Locate the cell with the specified text and output its (X, Y) center coordinate. 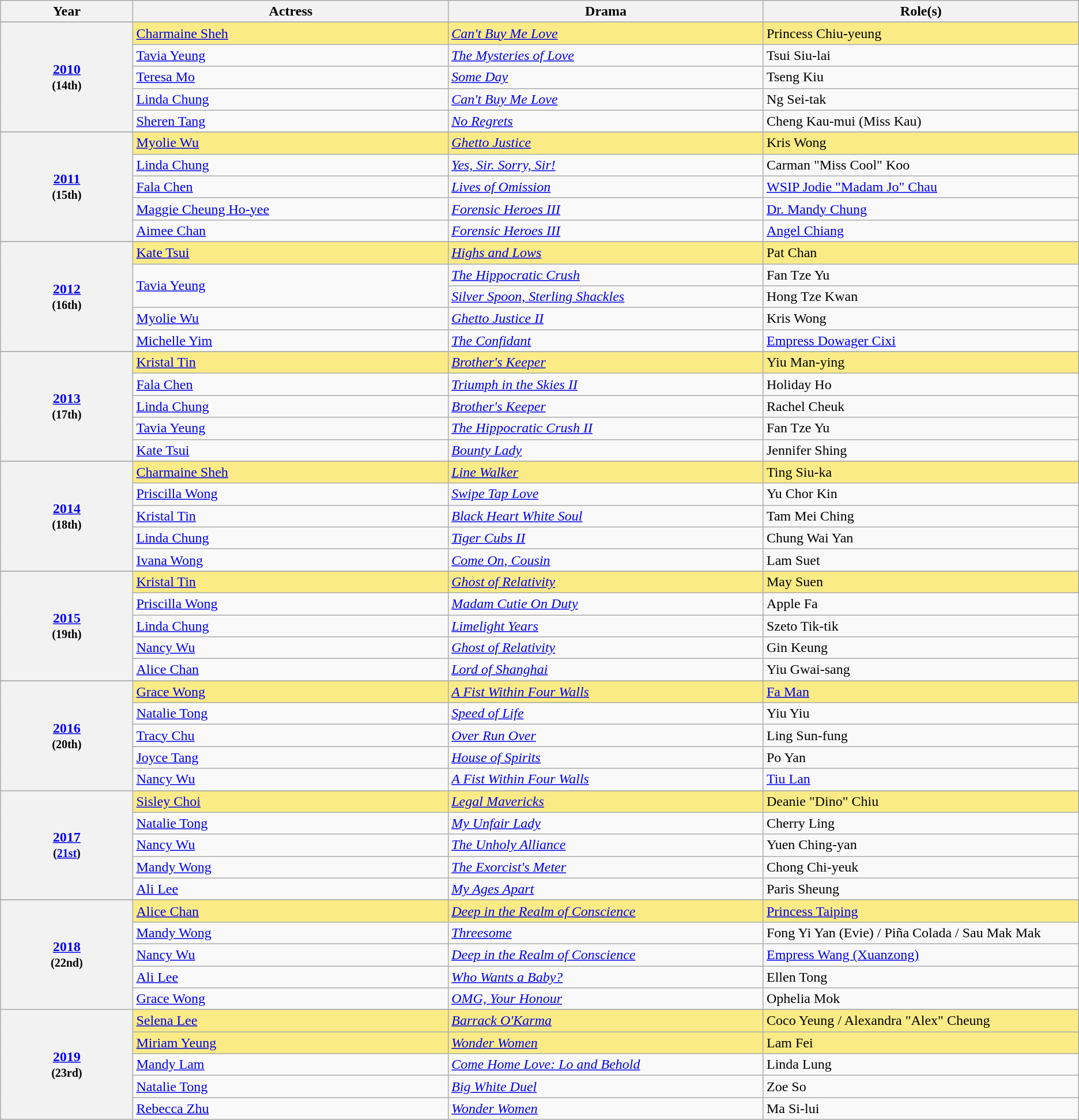
My Unfair Lady (606, 823)
Over Run Over (606, 736)
Ting Siu-ka (921, 472)
Deanie "Dino" Chiu (921, 801)
Selena Lee (290, 1021)
Cheng Kau-mui (Miss Kau) (921, 121)
Miriam Yeung (290, 1043)
Lord of Shanghai (606, 670)
Triumph in the Skies II (606, 384)
Hong Tze Kwan (921, 297)
2014(18th) (67, 516)
Come On, Cousin (606, 560)
Madam Cutie On Duty (606, 604)
Aimee Chan (290, 231)
The Hippocratic Crush (606, 275)
Cherry Ling (921, 823)
My Ages Apart (606, 889)
2017(21st) (67, 845)
Threesome (606, 933)
Yu Chor Kin (921, 494)
Pat Chan (921, 252)
Lam Suet (921, 560)
Empress Wang (Xuanzong) (921, 955)
Tam Mei Ching (921, 516)
Tseng Kiu (921, 77)
Fong Yi Yan (Evie) / Piña Colada / Sau Mak Mak (921, 933)
WSIP Jodie "Madam Jo" Chau (921, 187)
Ellen Tong (921, 977)
Ma Si-lui (921, 1108)
The Exorcist's Meter (606, 867)
Tiu Lan (921, 779)
Lives of Omission (606, 187)
Ghetto Justice (606, 143)
The Mysteries of Love (606, 55)
Highs and Lows (606, 252)
Rachel Cheuk (921, 406)
Silver Spoon, Sterling Shackles (606, 297)
Sheren Tang (290, 121)
Chung Wai Yan (921, 538)
Joyce Tang (290, 757)
Sisley Choi (290, 801)
2016(20th) (67, 736)
Barrack O'Karma (606, 1021)
Paris Sheung (921, 889)
Year (67, 12)
Chong Chi-yeuk (921, 867)
Gin Keung (921, 648)
Bounty Lady (606, 450)
Michelle Yim (290, 341)
Yiu Yiu (921, 714)
Limelight Years (606, 625)
Legal Mavericks (606, 801)
2011(15th) (67, 187)
Black Heart White Soul (606, 516)
2019(23rd) (67, 1065)
Teresa Mo (290, 77)
Linda Lung (921, 1065)
Coco Yeung / Alexandra "Alex" Cheung (921, 1021)
2012(16th) (67, 296)
Princess Chiu-yeung (921, 33)
Carman "Miss Cool" Koo (921, 165)
Line Walker (606, 472)
The Confidant (606, 341)
Jennifer Shing (921, 450)
Empress Dowager Cixi (921, 341)
Tiger Cubs II (606, 538)
Fa Man (921, 692)
Lam Fei (921, 1043)
May Suen (921, 582)
Dr. Mandy Chung (921, 209)
House of Spirits (606, 757)
Yes, Sir. Sorry, Sir! (606, 165)
OMG, Your Honour (606, 999)
Holiday Ho (921, 384)
Tsui Siu-lai (921, 55)
Yiu Man-ying (921, 363)
Come Home Love: Lo and Behold (606, 1065)
Some Day (606, 77)
Angel Chiang (921, 231)
Yuen Ching-yan (921, 845)
Actress (290, 12)
Ling Sun-fung (921, 736)
Speed of Life (606, 714)
Big White Duel (606, 1087)
2018(22nd) (67, 955)
Role(s) (921, 12)
Tracy Chu (290, 736)
Ng Sei-tak (921, 99)
Szeto Tik-tik (921, 625)
The Hippocratic Crush II (606, 428)
Po Yan (921, 757)
Ivana Wong (290, 560)
The Unholy Alliance (606, 845)
Ophelia Mok (921, 999)
Drama (606, 12)
2015(19th) (67, 625)
No Regrets (606, 121)
Ghetto Justice II (606, 319)
Yiu Gwai-sang (921, 670)
Who Wants a Baby? (606, 977)
2013(17th) (67, 406)
Rebecca Zhu (290, 1108)
Princess Taiping (921, 911)
Mandy Lam (290, 1065)
Zoe So (921, 1087)
2010(14th) (67, 77)
Swipe Tap Love (606, 494)
Apple Fa (921, 604)
Maggie Cheung Ho-yee (290, 209)
